Search for the cell housing the specified text and yield its [X, Y] center coordinate. 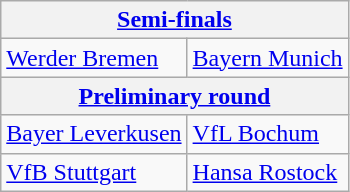
Preliminary round [174, 96]
Werder Bremen [94, 58]
Bayern Munich [268, 58]
VfB Stuttgart [94, 172]
VfL Bochum [268, 134]
Bayer Leverkusen [94, 134]
Semi-finals [174, 20]
Hansa Rostock [268, 172]
